Provide the [X, Y] coordinate of the cell's center where the given text is located.  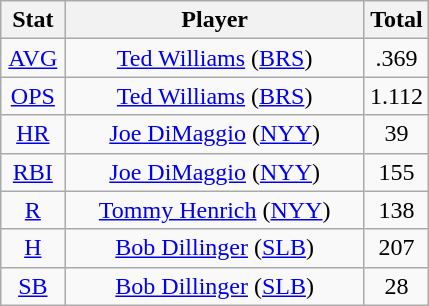
155 [396, 172]
39 [396, 134]
Player [214, 20]
138 [396, 210]
Stat [33, 20]
Tommy Henrich (NYY) [214, 210]
1.112 [396, 96]
AVG [33, 58]
Total [396, 20]
207 [396, 248]
R [33, 210]
H [33, 248]
OPS [33, 96]
RBI [33, 172]
28 [396, 286]
.369 [396, 58]
SB [33, 286]
HR [33, 134]
